Determine the (X, Y) coordinate at the center of the cell enclosing the given text.  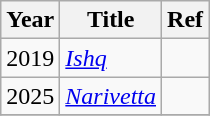
2019 (30, 58)
Ishq (111, 58)
2025 (30, 96)
Narivetta (111, 96)
Title (111, 20)
Year (30, 20)
Ref (186, 20)
